Pinpoint the cell where the given text exists, returning its (x, y) midpoint coordinate. 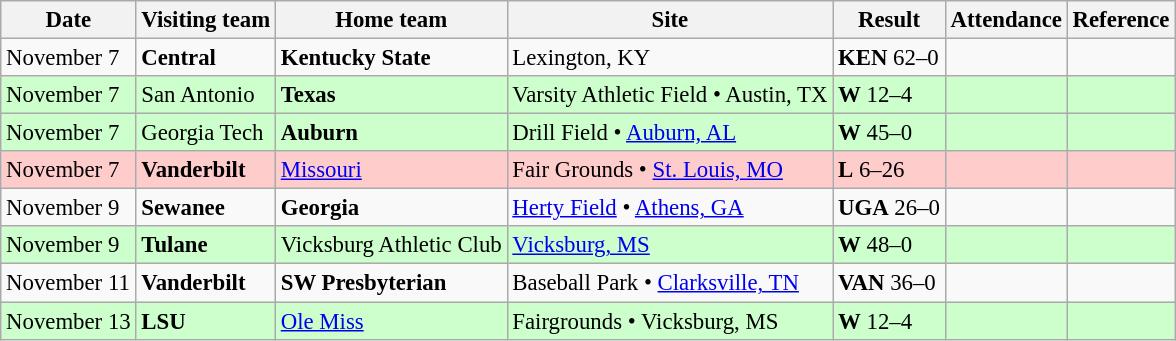
LSU (206, 321)
Varsity Athletic Field • Austin, TX (670, 95)
Drill Field • Auburn, AL (670, 133)
W 48–0 (889, 245)
Site (670, 20)
VAN 36–0 (889, 283)
November 13 (68, 321)
Kentucky State (391, 58)
Herty Field • Athens, GA (670, 208)
Vicksburg Athletic Club (391, 245)
Sewanee (206, 208)
Attendance (1006, 20)
Auburn (391, 133)
Fairgrounds • Vicksburg, MS (670, 321)
Lexington, KY (670, 58)
San Antonio (206, 95)
Missouri (391, 170)
Texas (391, 95)
Georgia Tech (206, 133)
Central (206, 58)
W 45–0 (889, 133)
KEN 62–0 (889, 58)
November 11 (68, 283)
SW Presbyterian (391, 283)
Fair Grounds • St. Louis, MO (670, 170)
Georgia (391, 208)
Result (889, 20)
Date (68, 20)
Baseball Park • Clarksville, TN (670, 283)
Home team (391, 20)
UGA 26–0 (889, 208)
Ole Miss (391, 321)
Tulane (206, 245)
Visiting team (206, 20)
Reference (1121, 20)
Vicksburg, MS (670, 245)
L 6–26 (889, 170)
